Return [x, y] of the center of cell containing provided text 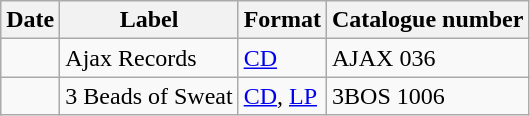
Date [30, 20]
CD [282, 58]
CD, LP [282, 96]
3BOS 1006 [428, 96]
Label [149, 20]
Format [282, 20]
3 Beads of Sweat [149, 96]
AJAX 036 [428, 58]
Catalogue number [428, 20]
Ajax Records [149, 58]
